Scan for the cell matching the given text and deliver its [x, y] coordinate at center. 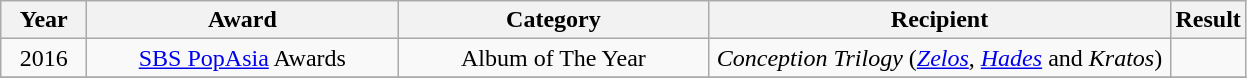
Year [44, 20]
Conception Trilogy (Zelos, Hades and Kratos) [940, 58]
Award [242, 20]
SBS PopAsia Awards [242, 58]
Category [554, 20]
Album of The Year [554, 58]
2016 [44, 58]
Result [1208, 20]
Recipient [940, 20]
